For the text-containing cell, return its midpoint in (x, y) coordinate format. 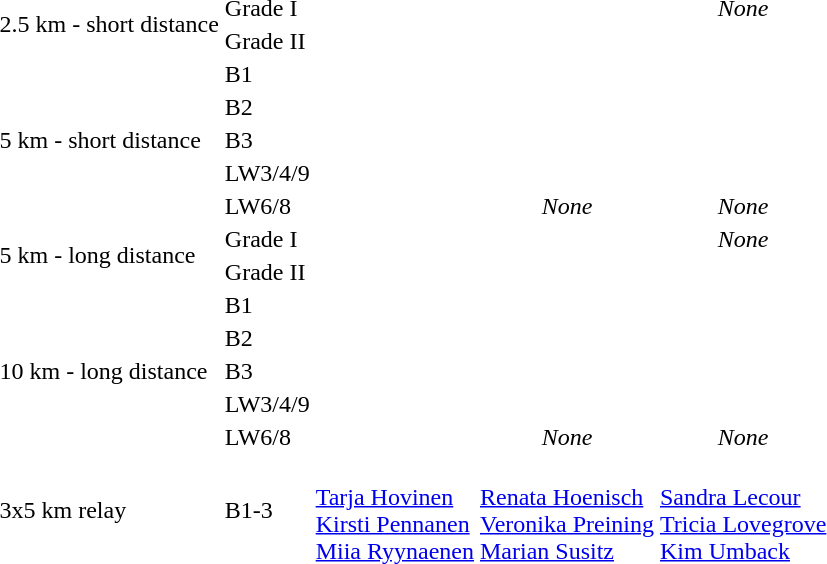
Grade I (267, 239)
